Identify which cell holds the provided text, then report its (X, Y) central coordinate. 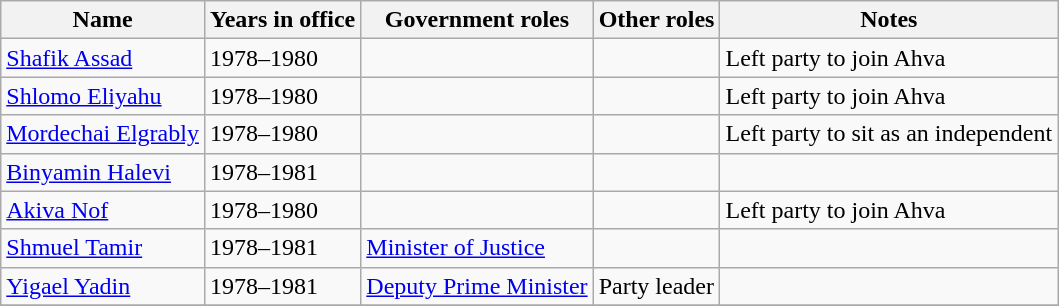
Shlomo Eliyahu (103, 96)
Years in office (282, 20)
Binyamin Halevi (103, 172)
Deputy Prime Minister (477, 286)
Party leader (656, 286)
Notes (889, 20)
Shafik Assad (103, 58)
Shmuel Tamir (103, 248)
Other roles (656, 20)
Name (103, 20)
Mordechai Elgrably (103, 134)
Yigael Yadin (103, 286)
Left party to sit as an independent (889, 134)
Government roles (477, 20)
Akiva Nof (103, 210)
Minister of Justice (477, 248)
